Search for the cell housing the specified text and yield its [x, y] center coordinate. 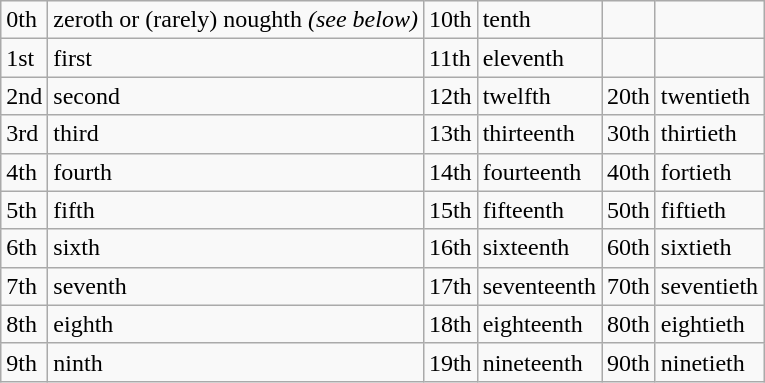
second [236, 96]
80th [629, 324]
fourteenth [539, 172]
nineteenth [539, 362]
8th [24, 324]
thirteenth [539, 134]
20th [629, 96]
fortieth [709, 172]
7th [24, 286]
15th [450, 210]
10th [450, 20]
2nd [24, 96]
sixtieth [709, 248]
fifteenth [539, 210]
sixteenth [539, 248]
zeroth or (rarely) noughth (see below) [236, 20]
18th [450, 324]
eighth [236, 324]
eighteenth [539, 324]
5th [24, 210]
6th [24, 248]
0th [24, 20]
thirtieth [709, 134]
seventeenth [539, 286]
90th [629, 362]
3rd [24, 134]
first [236, 58]
11th [450, 58]
tenth [539, 20]
40th [629, 172]
30th [629, 134]
ninetieth [709, 362]
50th [629, 210]
70th [629, 286]
eleventh [539, 58]
4th [24, 172]
12th [450, 96]
1st [24, 58]
14th [450, 172]
seventh [236, 286]
twelfth [539, 96]
fourth [236, 172]
19th [450, 362]
seventieth [709, 286]
fifth [236, 210]
13th [450, 134]
sixth [236, 248]
60th [629, 248]
9th [24, 362]
third [236, 134]
twentieth [709, 96]
16th [450, 248]
17th [450, 286]
ninth [236, 362]
eightieth [709, 324]
fiftieth [709, 210]
